Find where the given text appears and provide that cell's center as (x, y) coordinate. 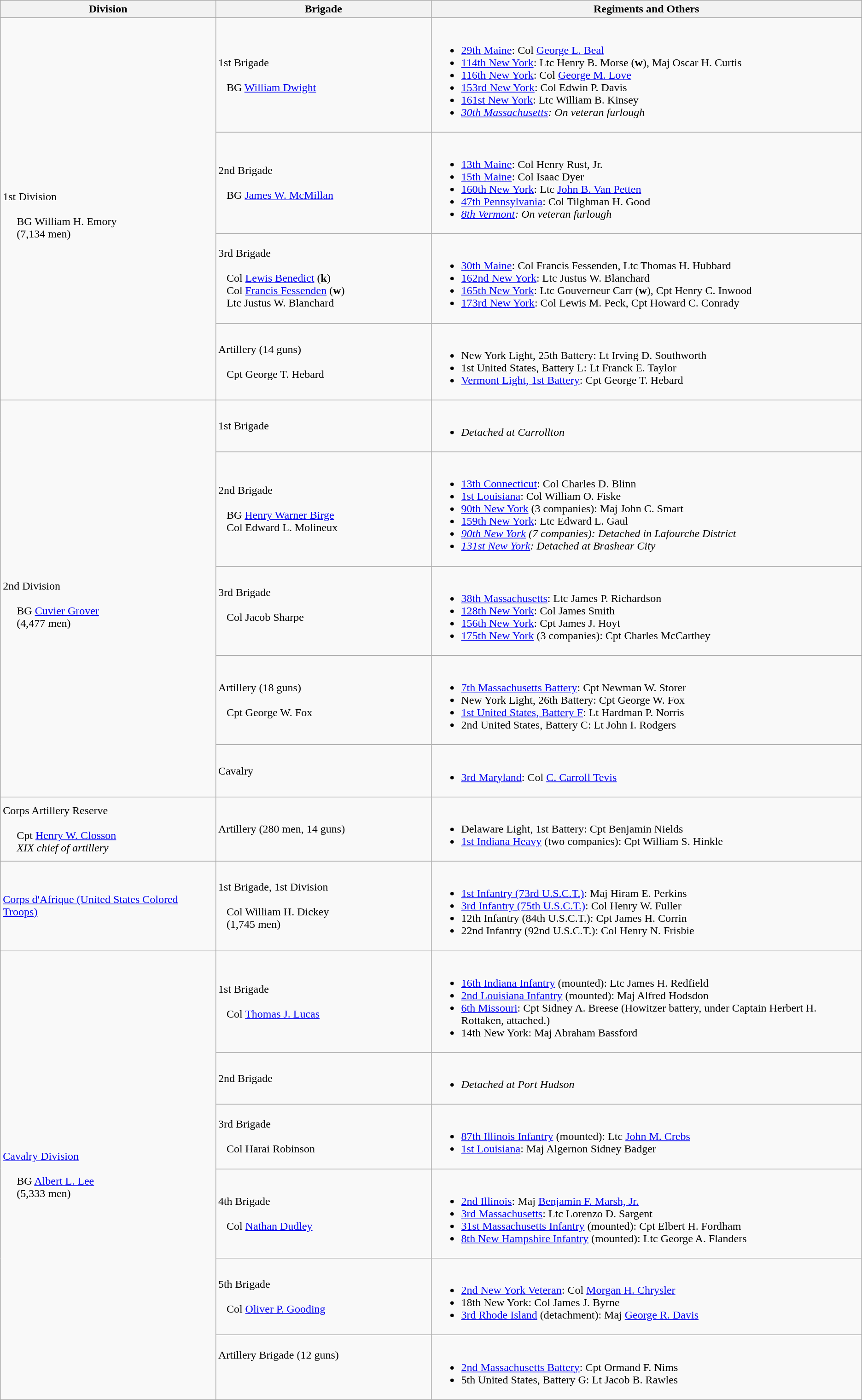
3rd Brigade Col Lewis Benedict (k) Col Francis Fessenden (w) Ltc Justus W. Blanchard (323, 278)
1st Brigade BG William Dwight (323, 75)
2nd Brigade (323, 1079)
Corps d'Afrique (United States Colored Troops) (108, 906)
2nd New York Veteran: Col Morgan H. Chrysler18th New York: Col James J. Byrne3rd Rhode Island (detachment): Maj George R. Davis (646, 1297)
Regiments and Others (646, 9)
Cavalry Division BG Albert L. Lee (5,333 men) (108, 1175)
1st Brigade Col Thomas J. Lucas (323, 1001)
Delaware Light, 1st Battery: Cpt Benjamin Nields1st Indiana Heavy (two companies): Cpt William S. Hinkle (646, 829)
2nd Brigade BG James W. McMillan (323, 183)
3rd Maryland: Col C. Carroll Tevis (646, 770)
Brigade (323, 9)
Cavalry (323, 770)
Division (108, 9)
5th Brigade Col Oliver P. Gooding (323, 1297)
Corps Artillery Reserve Cpt Henry W. Closson XIX chief of artillery (108, 829)
Detached at Port Hudson (646, 1079)
Artillery (280 men, 14 guns) (323, 829)
4th Brigade Col Nathan Dudley (323, 1214)
1st Division BG William H. Emory (7,134 men) (108, 209)
2nd Brigade BG Henry Warner Birge Col Edward L. Molineux (323, 509)
Artillery Brigade (12 guns) (323, 1367)
Detached at Carrollton (646, 426)
Artillery (14 guns) Cpt George T. Hebard (323, 362)
Artillery (18 guns) Cpt George W. Fox (323, 700)
1st Brigade (323, 426)
3rd Brigade Col Jacob Sharpe (323, 611)
2nd Division BG Cuvier Grover (4,477 men) (108, 598)
1st Brigade, 1st Division Col William H. Dickey (1,745 men) (323, 906)
2nd Massachusetts Battery: Cpt Ormand F. Nims5th United States, Battery G: Lt Jacob B. Rawles (646, 1367)
3rd Brigade Col Harai Robinson (323, 1137)
87th Illinois Infantry (mounted): Ltc John M. Crebs1st Louisiana: Maj Algernon Sidney Badger (646, 1137)
